Output the [x, y] coordinate of the center of the cell containing the given text.  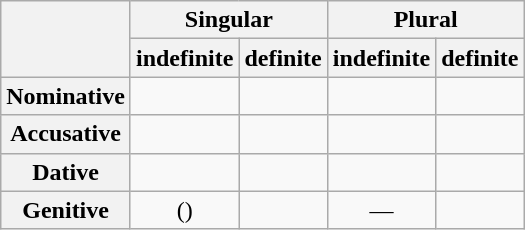
Singular [228, 20]
() [184, 210]
— [381, 210]
Accusative [66, 134]
Genitive [66, 210]
Nominative [66, 96]
Dative [66, 172]
Plural [426, 20]
